Determine the (x, y) coordinate at the center of the cell enclosing the given text.  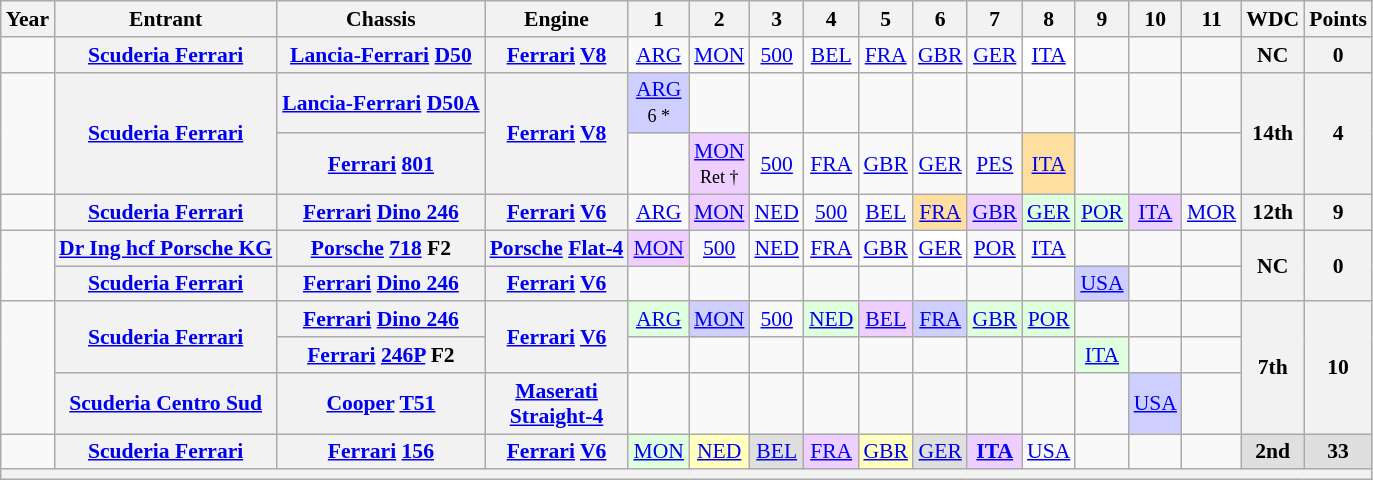
Dr Ing hcf Porsche KG (166, 248)
Ferrari 801 (380, 164)
Cooper T51 (380, 404)
33 (1338, 452)
1 (658, 19)
7th (1272, 368)
Porsche Flat-4 (557, 248)
Lancia-Ferrari D50 (380, 55)
Chassis (380, 19)
5 (886, 19)
Entrant (166, 19)
14th (1272, 133)
6 (940, 19)
ARG6 * (658, 102)
Porsche 718 F2 (380, 248)
Year (28, 19)
MaseratiStraight-4 (557, 404)
WDC (1272, 19)
Points (1338, 19)
Lancia-Ferrari D50A (380, 102)
PES (994, 164)
12th (1272, 213)
7 (994, 19)
MOR (1212, 213)
2nd (1272, 452)
MONRet † (720, 164)
Ferrari 246P F2 (380, 355)
8 (1048, 19)
Ferrari 156 (380, 452)
Scuderia Centro Sud (166, 404)
2 (720, 19)
11 (1212, 19)
3 (776, 19)
Engine (557, 19)
